Identify which cell holds the provided text, then report its (X, Y) central coordinate. 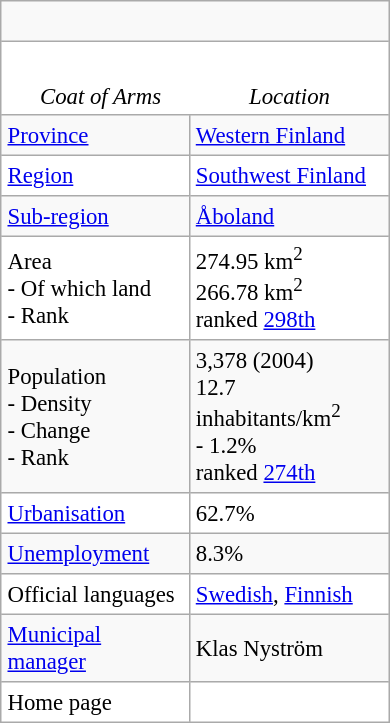
Municipal manager (95, 649)
Area- Of which land- Rank (95, 288)
Åboland (289, 216)
62.7% (289, 513)
Sub-region (95, 216)
Home page (95, 702)
Population- Density- Change- Rank (95, 416)
Unemployment (95, 554)
Province (95, 135)
Location (290, 96)
Coat of Arms (100, 96)
3,378 (2004)12.7 inhabitants/km2- 1.2%ranked 274th (289, 416)
8.3% (289, 554)
274.95 km2266.78 km2ranked 298th (289, 288)
Western Finland (289, 135)
Klas Nyström (289, 649)
Swedish, Finnish (289, 594)
Urbanisation (95, 513)
Official languages (95, 594)
Coat of Arms Location (195, 78)
Region (95, 175)
Southwest Finland (289, 175)
